Identify which cell holds the provided text, then report its [x, y] central coordinate. 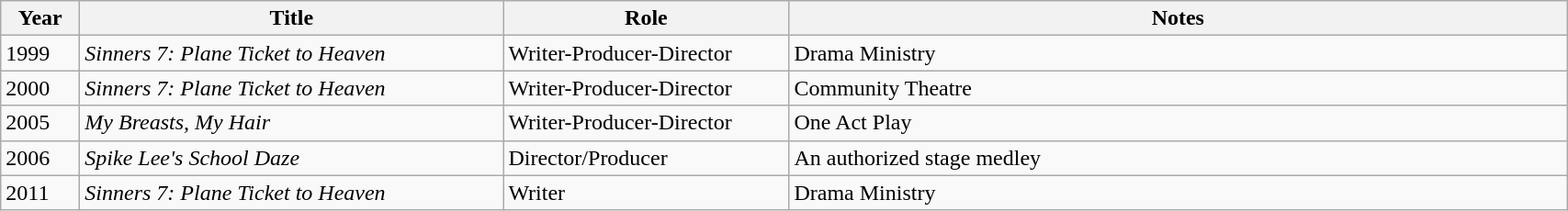
2006 [40, 158]
My Breasts, My Hair [292, 123]
Role [647, 18]
Community Theatre [1178, 88]
Notes [1178, 18]
Year [40, 18]
An authorized stage medley [1178, 158]
Director/Producer [647, 158]
2011 [40, 193]
1999 [40, 53]
2005 [40, 123]
2000 [40, 88]
Spike Lee's School Daze [292, 158]
Title [292, 18]
One Act Play [1178, 123]
Writer [647, 193]
